Return [X, Y] of the center of cell containing provided text 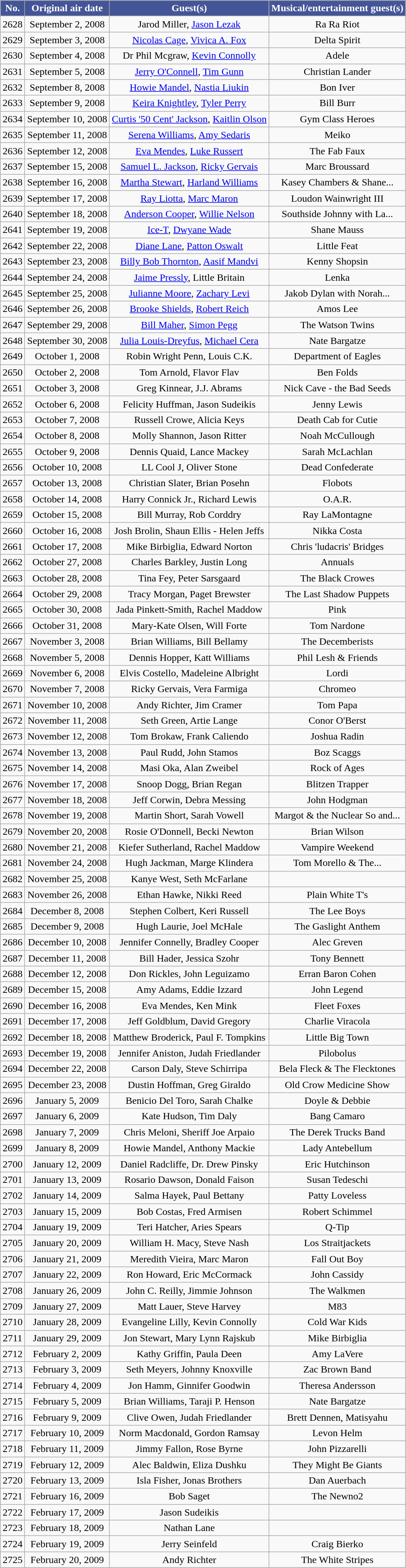
September 19, 2008 [67, 230]
Meiko [337, 135]
Kanye West, Seth McFarlane [189, 879]
December 22, 2008 [67, 1069]
2673 [12, 737]
Los Straitjackets [337, 1243]
2695 [12, 1085]
Fall Out Boy [337, 1259]
2661 [12, 547]
September 17, 2008 [67, 198]
2636 [12, 151]
2646 [12, 309]
Mike Birbiglia [337, 1338]
2714 [12, 1385]
October 13, 2008 [67, 483]
The White Stripes [337, 1560]
Zac Brown Band [337, 1370]
2708 [12, 1291]
Mary-Kate Olsen, Will Forte [189, 626]
Andy Richter, Jim Cramer [189, 705]
2717 [12, 1433]
Amos Lee [337, 309]
Kenny Shopsin [337, 262]
Lordi [337, 673]
2683 [12, 895]
Jeff Corwin, Debra Messing [189, 800]
November 18, 2008 [67, 800]
September 16, 2008 [67, 182]
October 14, 2008 [67, 499]
Hugh Jackman, Marge Klindera [189, 863]
Tina Fey, Peter Sarsgaard [189, 578]
2631 [12, 72]
2713 [12, 1370]
November 7, 2008 [67, 689]
2649 [12, 356]
Jerry Seinfeld [189, 1544]
February 11, 2009 [67, 1449]
February 19, 2009 [67, 1544]
Eva Mendes, Ken Mink [189, 1006]
2692 [12, 1037]
The Walkmen [337, 1291]
December 15, 2008 [67, 990]
January 5, 2009 [67, 1101]
Annuals [337, 562]
Serena Williams, Amy Sedaris [189, 135]
John Legend [337, 990]
Christian Lander [337, 72]
Chris 'ludacris' Bridges [337, 547]
February 5, 2009 [67, 1401]
Martha Stewart, Harland Williams [189, 182]
Pilobolus [337, 1053]
Harry Connick Jr., Richard Lewis [189, 499]
December 18, 2008 [67, 1037]
September 10, 2008 [67, 119]
2688 [12, 974]
2647 [12, 325]
Jason Sudeikis [189, 1512]
2652 [12, 404]
Don Rickles, John Leguizamo [189, 974]
September 12, 2008 [67, 151]
2722 [12, 1512]
2664 [12, 594]
2658 [12, 499]
Susan Tedeschi [337, 1180]
November 10, 2008 [67, 705]
Guest(s) [189, 8]
2676 [12, 784]
November 20, 2008 [67, 831]
January 12, 2009 [67, 1164]
January 6, 2009 [67, 1116]
September 23, 2008 [67, 262]
Greg Kinnear, J.J. Abrams [189, 388]
Billy Bob Thornton, Aasif Mandvi [189, 262]
2644 [12, 277]
Rosario Dawson, Donald Faison [189, 1180]
2634 [12, 119]
Hugh Laurie, Joel McHale [189, 926]
Doyle & Debbie [337, 1101]
2628 [12, 24]
February 17, 2009 [67, 1512]
The Last Shadow Puppets [337, 594]
November 12, 2008 [67, 737]
Shane Mauss [337, 230]
2706 [12, 1259]
2642 [12, 246]
2648 [12, 341]
Tom Brokaw, Frank Caliendo [189, 737]
The Derek Trucks Band [337, 1132]
2716 [12, 1417]
Kathy Griffin, Paula Deen [189, 1354]
2668 [12, 657]
2629 [12, 40]
2689 [12, 990]
Tom Papa [337, 705]
The Watson Twins [337, 325]
January 28, 2009 [67, 1322]
Nick Cave - the Bad Seeds [337, 388]
Alec Greven [337, 942]
Conor O'Berst [337, 721]
M83 [337, 1306]
Ice-T, Dwyane Wade [189, 230]
2694 [12, 1069]
December 10, 2008 [67, 942]
September 25, 2008 [67, 293]
2710 [12, 1322]
2686 [12, 942]
January 14, 2009 [67, 1195]
Salma Hayek, Paul Bettany [189, 1195]
Boz Scaggs [337, 752]
September 11, 2008 [67, 135]
Blitzen Trapper [337, 784]
November 26, 2008 [67, 895]
December 19, 2008 [67, 1053]
September 5, 2008 [67, 72]
October 3, 2008 [67, 388]
October 6, 2008 [67, 404]
Charlie Viracola [337, 1021]
Pink [337, 610]
Brett Dennen, Matisyahu [337, 1417]
Norm Macdonald, Gordon Ramsay [189, 1433]
2681 [12, 863]
Bon Iver [337, 87]
Martin Short, Sarah Vowell [189, 816]
2687 [12, 958]
September 30, 2008 [67, 341]
The Gaslight Anthem [337, 926]
Tom Arnold, Flavor Flav [189, 372]
Snoop Dogg, Brian Regan [189, 784]
Amy Adams, Eddie Izzard [189, 990]
2702 [12, 1195]
February 18, 2009 [67, 1528]
2662 [12, 562]
January 26, 2009 [67, 1291]
October 2, 2008 [67, 372]
2690 [12, 1006]
Tracy Morgan, Paget Brewster [189, 594]
Felicity Huffman, Jason Sudeikis [189, 404]
October 8, 2008 [67, 435]
They Might Be Giants [337, 1464]
October 27, 2008 [67, 562]
2632 [12, 87]
Theresa Andersson [337, 1385]
September 9, 2008 [67, 103]
Department of Eagles [337, 356]
November 21, 2008 [67, 847]
2707 [12, 1275]
2720 [12, 1481]
Jaime Pressly, Little Britain [189, 277]
Anderson Cooper, Willie Nelson [189, 214]
Andy Richter [189, 1560]
Amy LaVere [337, 1354]
Ricky Gervais, Vera Farmiga [189, 689]
2698 [12, 1132]
No. [12, 8]
Vampire Weekend [337, 847]
Howie Mandel, Anthony Mackie [189, 1148]
Bill Murray, Rob Corddry [189, 515]
September 29, 2008 [67, 325]
January 13, 2009 [67, 1180]
Little Big Town [337, 1037]
The Lee Boys [337, 910]
2660 [12, 531]
Q-Tip [337, 1227]
Matthew Broderick, Paul F. Tompkins [189, 1037]
Jenny Lewis [337, 404]
O.A.R. [337, 499]
2663 [12, 578]
Dr Phil Mcgraw, Kevin Connolly [189, 56]
Alec Baldwin, Eliza Dushku [189, 1464]
Bill Burr [337, 103]
2693 [12, 1053]
November 13, 2008 [67, 752]
Death Cab for Cutie [337, 420]
November 19, 2008 [67, 816]
Dennis Hopper, Katt Williams [189, 657]
2701 [12, 1180]
Ethan Hawke, Nikki Reed [189, 895]
Southside Johnny with La... [337, 214]
February 2, 2009 [67, 1354]
Dan Auerbach [337, 1481]
2699 [12, 1148]
Robin Wright Penn, Louis C.K. [189, 356]
September 3, 2008 [67, 40]
September 15, 2008 [67, 166]
Old Crow Medicine Show [337, 1085]
Lenka [337, 277]
Nathan Lane [189, 1528]
November 17, 2008 [67, 784]
January 19, 2009 [67, 1227]
Jakob Dylan with Norah... [337, 293]
Jimmy Fallon, Rose Byrne [189, 1449]
John Cassidy [337, 1275]
2657 [12, 483]
Curtis '50 Cent' Jackson, Kaitlin Olson [189, 119]
William H. Macy, Steve Nash [189, 1243]
Julianne Moore, Zachary Levi [189, 293]
Matt Lauer, Steve Harvey [189, 1306]
September 8, 2008 [67, 87]
Masi Oka, Alan Zweibel [189, 768]
December 17, 2008 [67, 1021]
Delta Spirit [337, 40]
2711 [12, 1338]
Patty Loveless [337, 1195]
Jada Pinkett-Smith, Rachel Maddow [189, 610]
2685 [12, 926]
2665 [12, 610]
2651 [12, 388]
2678 [12, 816]
Fleet Foxes [337, 1006]
October 31, 2008 [67, 626]
2675 [12, 768]
Molly Shannon, Jason Ritter [189, 435]
Clive Owen, Judah Friedlander [189, 1417]
2672 [12, 721]
January 27, 2009 [67, 1306]
2659 [12, 515]
September 22, 2008 [67, 246]
Rock of Ages [337, 768]
Gym Class Heroes [337, 119]
Bela Fleck & The Flecktones [337, 1069]
Jon Stewart, Mary Lynn Rajskub [189, 1338]
Brian Williams, Taraji P. Henson [189, 1401]
Christian Slater, Brian Posehn [189, 483]
2639 [12, 198]
Chromeo [337, 689]
February 13, 2009 [67, 1481]
December 12, 2008 [67, 974]
Bob Costas, Fred Armisen [189, 1212]
November 25, 2008 [67, 879]
Kiefer Sutherland, Rachel Maddow [189, 847]
Original air date [67, 8]
2705 [12, 1243]
John Pizzarelli [337, 1449]
John C. Reilly, Jimmie Johnson [189, 1291]
February 4, 2009 [67, 1385]
December 16, 2008 [67, 1006]
February 12, 2009 [67, 1464]
Dustin Hoffman, Greg Giraldo [189, 1085]
Brian Williams, Bill Bellamy [189, 641]
February 16, 2009 [67, 1496]
October 10, 2008 [67, 467]
September 26, 2008 [67, 309]
Benicio Del Toro, Sarah Chalke [189, 1101]
2670 [12, 689]
Dead Confederate [337, 467]
2721 [12, 1496]
December 23, 2008 [67, 1085]
Eva Mendes, Luke Russert [189, 151]
2656 [12, 467]
2723 [12, 1528]
2630 [12, 56]
Howie Mandel, Nastia Liukin [189, 87]
Nikka Costa [337, 531]
October 15, 2008 [67, 515]
Robert Schimmel [337, 1212]
2715 [12, 1401]
January 8, 2009 [67, 1148]
The Newno2 [337, 1496]
January 7, 2009 [67, 1132]
2684 [12, 910]
Little Feat [337, 246]
2677 [12, 800]
October 7, 2008 [67, 420]
Bill Hader, Jessica Szohr [189, 958]
Sarah McLachlan [337, 451]
2696 [12, 1101]
December 11, 2008 [67, 958]
Bang Camaro [337, 1116]
2700 [12, 1164]
Noah McCullough [337, 435]
2718 [12, 1449]
Eric Hutchinson [337, 1164]
2719 [12, 1464]
Craig Bierko [337, 1544]
2712 [12, 1354]
September 18, 2008 [67, 214]
October 30, 2008 [67, 610]
2641 [12, 230]
Ray LaMontagne [337, 515]
Chris Meloni, Sheriff Joe Arpaio [189, 1132]
Jennifer Connelly, Bradley Cooper [189, 942]
Isla Fisher, Jonas Brothers [189, 1481]
Musical/entertainment guest(s) [337, 8]
February 3, 2009 [67, 1370]
October 29, 2008 [67, 594]
Meredith Vieira, Marc Maron [189, 1259]
Paul Rudd, John Stamos [189, 752]
November 11, 2008 [67, 721]
Elvis Costello, Madeleine Albright [189, 673]
January 21, 2009 [67, 1259]
Tom Nardone [337, 626]
October 16, 2008 [67, 531]
October 28, 2008 [67, 578]
2638 [12, 182]
Brooke Shields, Robert Reich [189, 309]
Diane Lane, Patton Oswalt [189, 246]
2671 [12, 705]
Marc Broussard [337, 166]
2682 [12, 879]
January 29, 2009 [67, 1338]
Erran Baron Cohen [337, 974]
Ray Liotta, Marc Maron [189, 198]
October 17, 2008 [67, 547]
The Black Crowes [337, 578]
September 24, 2008 [67, 277]
January 20, 2009 [67, 1243]
2654 [12, 435]
September 2, 2008 [67, 24]
2724 [12, 1544]
December 9, 2008 [67, 926]
November 5, 2008 [67, 657]
Seth Meyers, Johnny Knoxville [189, 1370]
2725 [12, 1560]
Ben Folds [337, 372]
Mike Birbiglia, Edward Norton [189, 547]
Joshua Radin [337, 737]
January 15, 2009 [67, 1212]
Russell Crowe, Alicia Keys [189, 420]
2680 [12, 847]
Kate Hudson, Tim Daly [189, 1116]
Ron Howard, Eric McCormack [189, 1275]
Jarod Miller, Jason Lezak [189, 24]
2679 [12, 831]
Loudon Wainwright III [337, 198]
Ra Ra Riot [337, 24]
Bill Maher, Simon Pegg [189, 325]
Teri Hatcher, Aries Spears [189, 1227]
October 9, 2008 [67, 451]
2635 [12, 135]
Daniel Radcliffe, Dr. Drew Pinsky [189, 1164]
January 22, 2009 [67, 1275]
2667 [12, 641]
2637 [12, 166]
Phil Lesh & Friends [337, 657]
The Fab Faux [337, 151]
2666 [12, 626]
2653 [12, 420]
Charles Barkley, Justin Long [189, 562]
2704 [12, 1227]
February 20, 2009 [67, 1560]
September 4, 2008 [67, 56]
Levon Helm [337, 1433]
Seth Green, Artie Lange [189, 721]
Tom Morello & The... [337, 863]
Carson Daly, Steve Schirripa [189, 1069]
LL Cool J, Oliver Stone [189, 467]
2709 [12, 1306]
John Hodgman [337, 800]
Tony Bennett [337, 958]
Kasey Chambers & Shane... [337, 182]
Bob Saget [189, 1496]
Jerry O'Connell, Tim Gunn [189, 72]
Keira Knightley, Tyler Perry [189, 103]
Adele [337, 56]
2655 [12, 451]
Plain White T's [337, 895]
November 3, 2008 [67, 641]
2650 [12, 372]
November 6, 2008 [67, 673]
Brian Wilson [337, 831]
Julia Louis-Dreyfus, Michael Cera [189, 341]
December 8, 2008 [67, 910]
Stephen Colbert, Keri Russell [189, 910]
Rosie O'Donnell, Becki Newton [189, 831]
2697 [12, 1116]
November 14, 2008 [67, 768]
Samuel L. Jackson, Ricky Gervais [189, 166]
Jennifer Aniston, Judah Friedlander [189, 1053]
2643 [12, 262]
2645 [12, 293]
Josh Brolin, Shaun Ellis - Helen Jeffs [189, 531]
Evangeline Lilly, Kevin Connolly [189, 1322]
Flobots [337, 483]
November 24, 2008 [67, 863]
2640 [12, 214]
The Decemberists [337, 641]
February 9, 2009 [67, 1417]
2674 [12, 752]
Margot & the Nuclear So and... [337, 816]
2633 [12, 103]
Lady Antebellum [337, 1148]
Dennis Quaid, Lance Mackey [189, 451]
Jon Hamm, Ginnifer Goodwin [189, 1385]
October 1, 2008 [67, 356]
2703 [12, 1212]
Jeff Goldblum, David Gregory [189, 1021]
2669 [12, 673]
February 10, 2009 [67, 1433]
Cold War Kids [337, 1322]
Nicolas Cage, Vivica A. Fox [189, 40]
2691 [12, 1021]
